Output the (X, Y) coordinate of the center of the cell containing the given text.  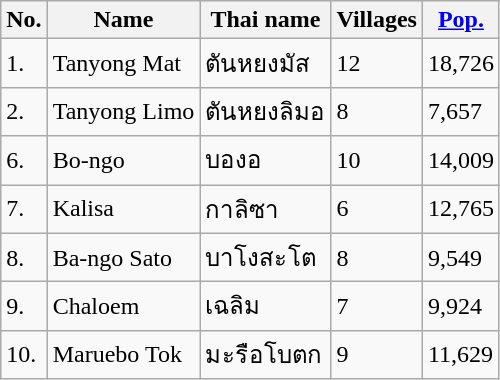
Villages (377, 20)
Thai name (266, 20)
บองอ (266, 160)
7 (377, 306)
7,657 (460, 112)
9. (24, 306)
มะรือโบตก (266, 354)
เฉลิม (266, 306)
12 (377, 64)
9,924 (460, 306)
No. (24, 20)
Maruebo Tok (124, 354)
12,765 (460, 208)
ตันหยงมัส (266, 64)
Ba-ngo Sato (124, 258)
8. (24, 258)
Pop. (460, 20)
10 (377, 160)
9 (377, 354)
6. (24, 160)
ตันหยงลิมอ (266, 112)
บาโงสะโต (266, 258)
Bo-ngo (124, 160)
Name (124, 20)
Chaloem (124, 306)
7. (24, 208)
14,009 (460, 160)
9,549 (460, 258)
11,629 (460, 354)
Tanyong Limo (124, 112)
2. (24, 112)
10. (24, 354)
6 (377, 208)
1. (24, 64)
Kalisa (124, 208)
18,726 (460, 64)
Tanyong Mat (124, 64)
กาลิซา (266, 208)
